Pinpoint the cell where the given text exists, returning its [X, Y] midpoint coordinate. 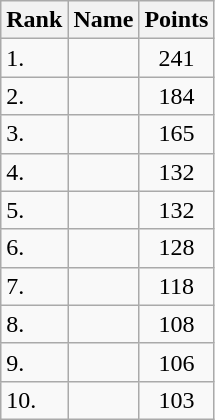
6. [34, 248]
Name [104, 20]
241 [176, 58]
Rank [34, 20]
4. [34, 172]
165 [176, 134]
3. [34, 134]
8. [34, 324]
106 [176, 362]
Points [176, 20]
118 [176, 286]
128 [176, 248]
1. [34, 58]
184 [176, 96]
9. [34, 362]
2. [34, 96]
7. [34, 286]
108 [176, 324]
10. [34, 400]
103 [176, 400]
5. [34, 210]
